Search for the cell housing the specified text and yield its [X, Y] center coordinate. 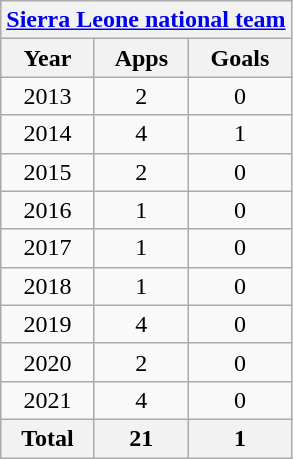
Apps [142, 58]
21 [142, 438]
2017 [48, 248]
Total [48, 438]
2013 [48, 96]
2016 [48, 210]
2015 [48, 172]
2014 [48, 134]
2018 [48, 286]
Sierra Leone national team [146, 20]
2020 [48, 362]
2021 [48, 400]
Goals [240, 58]
2019 [48, 324]
Year [48, 58]
